Find where the given text appears and provide that cell's center as (X, Y) coordinate. 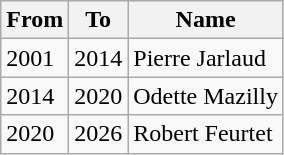
2026 (98, 134)
Pierre Jarlaud (206, 58)
From (35, 20)
2001 (35, 58)
To (98, 20)
Name (206, 20)
Robert Feurtet (206, 134)
Odette Mazilly (206, 96)
